Scan for the cell matching the given text and deliver its (x, y) coordinate at center. 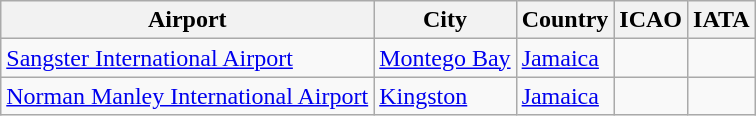
IATA (722, 20)
Country (565, 20)
Kingston (445, 96)
Montego Bay (445, 58)
Airport (188, 20)
Norman Manley International Airport (188, 96)
ICAO (651, 20)
Sangster International Airport (188, 58)
City (445, 20)
